Scan for the cell matching the given text and deliver its [x, y] coordinate at center. 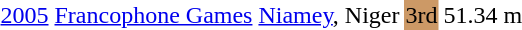
Niamey, Niger [329, 15]
Francophone Games [154, 15]
3rd [422, 15]
